Determine the (X, Y) coordinate at the center of the cell enclosing the given text.  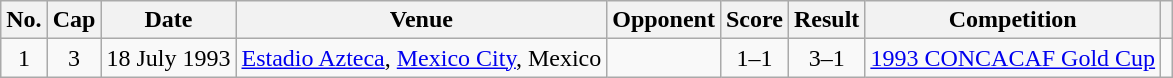
1–1 (754, 58)
Score (754, 20)
Date (168, 20)
Cap (74, 20)
3 (74, 58)
Venue (422, 20)
1993 CONCACAF Gold Cup (1013, 58)
18 July 1993 (168, 58)
Estadio Azteca, Mexico City, Mexico (422, 58)
Result (826, 20)
Opponent (664, 20)
Competition (1013, 20)
1 (24, 58)
3–1 (826, 58)
No. (24, 20)
